Search for the cell housing the specified text and yield its (X, Y) center coordinate. 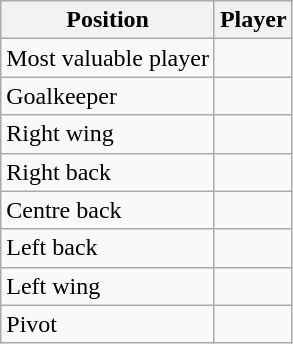
Right back (108, 172)
Centre back (108, 210)
Goalkeeper (108, 96)
Most valuable player (108, 58)
Right wing (108, 134)
Left wing (108, 286)
Position (108, 20)
Pivot (108, 324)
Player (253, 20)
Left back (108, 248)
